Determine the [X, Y] coordinate at the center of the cell enclosing the given text.  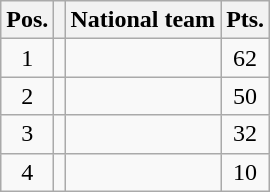
62 [246, 58]
50 [246, 96]
National team [143, 20]
Pts. [246, 20]
2 [28, 96]
Pos. [28, 20]
32 [246, 134]
10 [246, 172]
1 [28, 58]
3 [28, 134]
4 [28, 172]
